Detect which cell encompasses the target text, then output its (x, y) center coordinate. 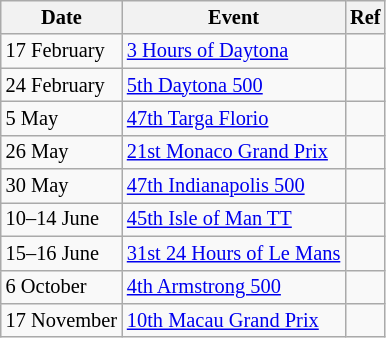
5th Daytona 500 (234, 85)
24 February (62, 85)
31st 24 Hours of Le Mans (234, 253)
6 October (62, 287)
3 Hours of Daytona (234, 51)
17 February (62, 51)
47th Targa Florio (234, 118)
10–14 June (62, 219)
Event (234, 17)
Ref (365, 17)
26 May (62, 152)
10th Macau Grand Prix (234, 320)
47th Indianapolis 500 (234, 186)
21st Monaco Grand Prix (234, 152)
4th Armstrong 500 (234, 287)
17 November (62, 320)
5 May (62, 118)
15–16 June (62, 253)
45th Isle of Man TT (234, 219)
Date (62, 17)
30 May (62, 186)
